Scan for the cell matching the given text and deliver its (X, Y) coordinate at center. 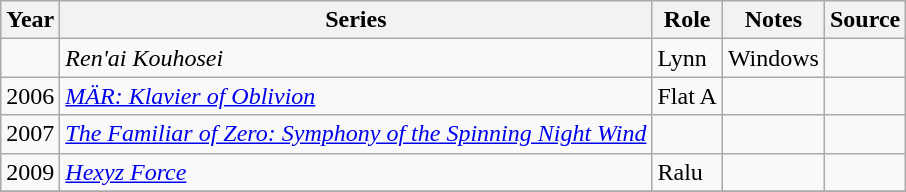
2009 (30, 172)
Source (864, 20)
Role (687, 20)
2006 (30, 96)
Series (356, 20)
Hexyz Force (356, 172)
Ren'ai Kouhosei (356, 58)
Windows (773, 58)
Flat A (687, 96)
2007 (30, 134)
Ralu (687, 172)
Year (30, 20)
Notes (773, 20)
The Familiar of Zero: Symphony of the Spinning Night Wind (356, 134)
Lynn (687, 58)
MÄR: Klavier of Oblivion (356, 96)
